Determine the (x, y) coordinate at the center of the cell enclosing the given text.  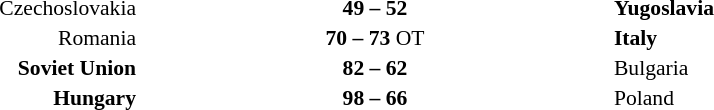
70 – 73 OT (375, 38)
82 – 62 (375, 68)
